For the text-containing cell, return its midpoint in (X, Y) coordinate format. 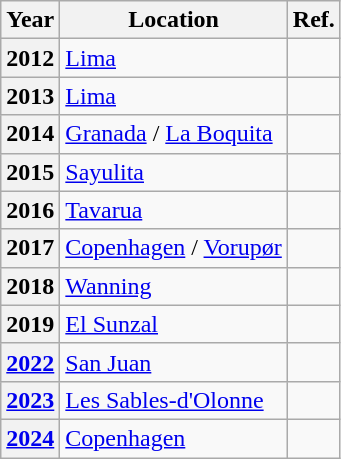
Les Sables-d'Olonne (174, 400)
Wanning (174, 286)
2015 (30, 172)
El Sunzal (174, 324)
Ref. (314, 20)
2013 (30, 96)
2017 (30, 248)
2014 (30, 134)
Copenhagen (174, 438)
2012 (30, 58)
Tavarua (174, 210)
Location (174, 20)
2024 (30, 438)
Granada / La Boquita (174, 134)
Year (30, 20)
2019 (30, 324)
2016 (30, 210)
2018 (30, 286)
Copenhagen / Vorupør (174, 248)
San Juan (174, 362)
2023 (30, 400)
2022 (30, 362)
Sayulita (174, 172)
